From the cell containing the given text, extract its center point as (X, Y) coordinate. 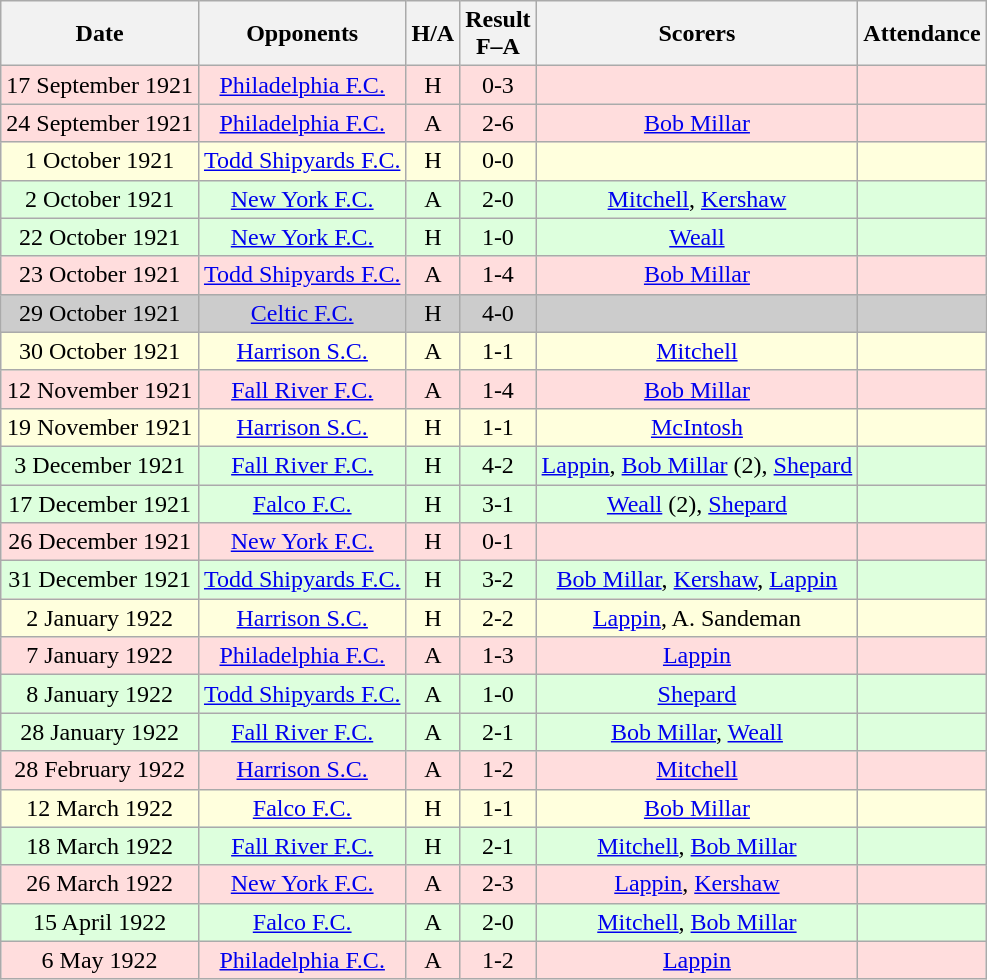
1 October 1921 (100, 161)
Mitchell, Kershaw (697, 199)
28 February 1922 (100, 770)
18 March 1922 (100, 846)
Weall (2), Shepard (697, 503)
Attendance (922, 34)
Lappin, Kershaw (697, 884)
2 January 1922 (100, 618)
17 September 1921 (100, 85)
8 January 1922 (100, 694)
3 December 1921 (100, 465)
0-1 (498, 542)
26 December 1921 (100, 542)
31 December 1921 (100, 580)
2-2 (498, 618)
4-0 (498, 313)
Bob Millar, Kershaw, Lappin (697, 580)
30 October 1921 (100, 351)
29 October 1921 (100, 313)
12 November 1921 (100, 389)
26 March 1922 (100, 884)
1-3 (498, 656)
23 October 1921 (100, 275)
Celtic F.C. (302, 313)
19 November 1921 (100, 427)
Scorers (697, 34)
McIntosh (697, 427)
17 December 1921 (100, 503)
Lappin, A. Sandeman (697, 618)
15 April 1922 (100, 922)
4-2 (498, 465)
28 January 1922 (100, 732)
Date (100, 34)
12 March 1922 (100, 808)
24 September 1921 (100, 123)
0-0 (498, 161)
Opponents (302, 34)
3-2 (498, 580)
7 January 1922 (100, 656)
H/A (433, 34)
ResultF–A (498, 34)
0-3 (498, 85)
Bob Millar, Weall (697, 732)
2-3 (498, 884)
2-6 (498, 123)
22 October 1921 (100, 237)
3-1 (498, 503)
2 October 1921 (100, 199)
Shepard (697, 694)
6 May 1922 (100, 960)
Weall (697, 237)
Lappin, Bob Millar (2), Shepard (697, 465)
